Search for the cell housing the specified text and yield its [X, Y] center coordinate. 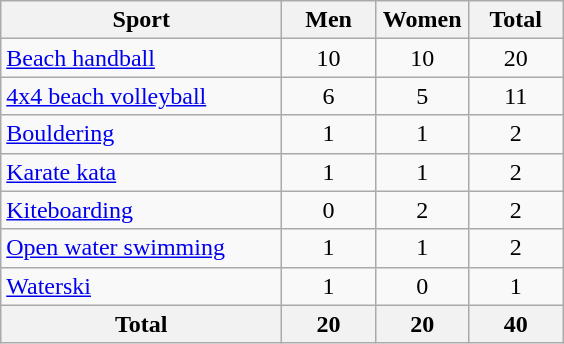
Kiteboarding [142, 210]
Men [329, 20]
5 [422, 96]
Karate kata [142, 172]
11 [516, 96]
40 [516, 324]
6 [329, 96]
Waterski [142, 286]
Bouldering [142, 134]
4x4 beach volleyball [142, 96]
Women [422, 20]
Sport [142, 20]
Beach handball [142, 58]
Open water swimming [142, 248]
